Search for the cell housing the specified text and yield its (X, Y) center coordinate. 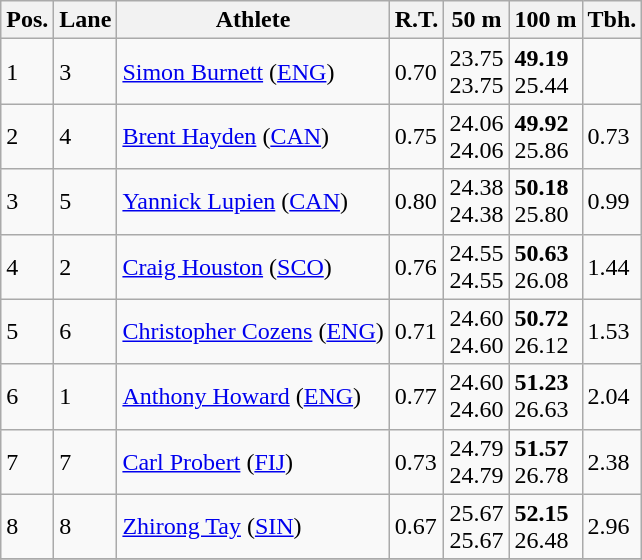
51.2326.63 (546, 396)
50.7226.12 (546, 332)
49.1925.44 (546, 72)
2.38 (612, 462)
0.71 (416, 332)
24.0624.06 (476, 136)
2.96 (612, 526)
Brent Hayden (CAN) (253, 136)
R.T. (416, 20)
24.5524.55 (476, 266)
0.77 (416, 396)
23.7523.75 (476, 72)
51.5726.78 (546, 462)
0.75 (416, 136)
100 m (546, 20)
Pos. (28, 20)
0.70 (416, 72)
1.53 (612, 332)
Christopher Cozens (ENG) (253, 332)
Lane (86, 20)
25.6725.67 (476, 526)
50.6326.08 (546, 266)
Yannick Lupien (CAN) (253, 202)
1.44 (612, 266)
24.7924.79 (476, 462)
Zhirong Tay (SIN) (253, 526)
0.80 (416, 202)
50 m (476, 20)
Craig Houston (SCO) (253, 266)
49.9225.86 (546, 136)
0.99 (612, 202)
2.04 (612, 396)
Simon Burnett (ENG) (253, 72)
Carl Probert (FIJ) (253, 462)
Tbh. (612, 20)
0.67 (416, 526)
Anthony Howard (ENG) (253, 396)
50.1825.80 (546, 202)
52.1526.48 (546, 526)
0.76 (416, 266)
24.3824.38 (476, 202)
Athlete (253, 20)
